Detect which cell encompasses the target text, then output its [X, Y] center coordinate. 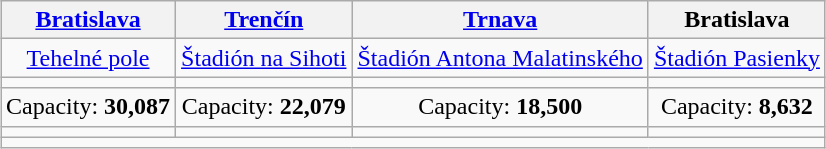
Trnava [500, 20]
Trenčín [264, 20]
Capacity: 18,500 [500, 107]
Tehelné pole [88, 58]
Štadión na Sihoti [264, 58]
Štadión Pasienky [736, 58]
Capacity: 30,087 [88, 107]
Capacity: 22,079 [264, 107]
Capacity: 8,632 [736, 107]
Štadión Antona Malatinského [500, 58]
